From the cell containing the given text, extract its center point as (x, y) coordinate. 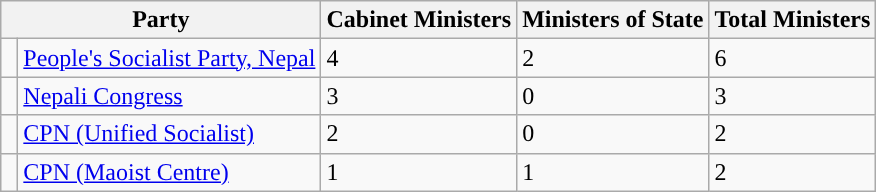
Nepali Congress (170, 96)
Ministers of State (613, 20)
6 (792, 58)
4 (419, 58)
People's Socialist Party, Nepal (170, 58)
Cabinet Ministers (419, 20)
CPN (Maoist Centre) (170, 172)
Party (161, 20)
CPN (Unified Socialist) (170, 134)
Total Ministers (792, 20)
